Extract the (x, y) coordinate from the center of the cell holding the provided text.  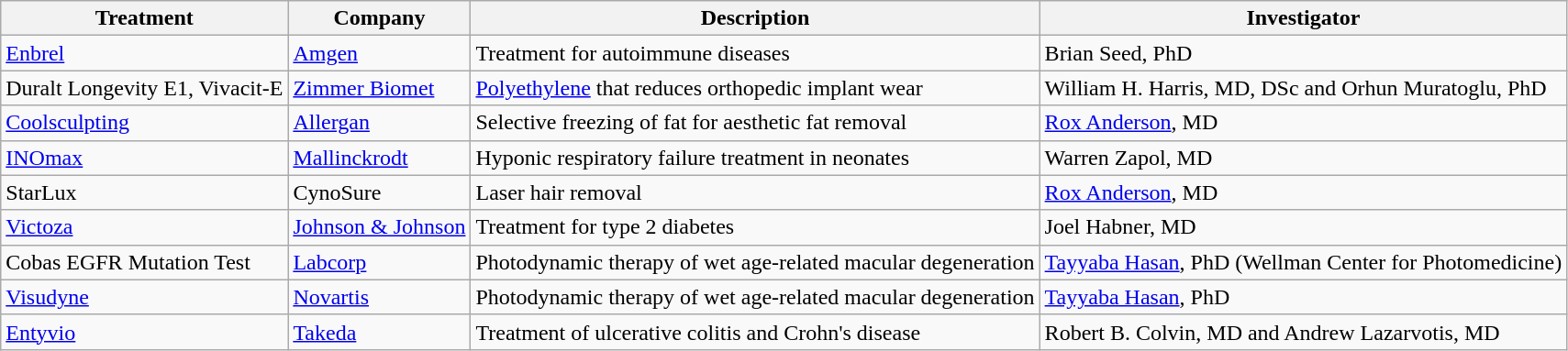
Polyethylene that reduces orthopedic implant wear (755, 88)
Duralt Longevity E1, Vivacit-E (145, 88)
INOmax (145, 158)
Laser hair removal (755, 192)
Victoza (145, 227)
Entyvio (145, 332)
Allergan (380, 123)
StarLux (145, 192)
Mallinckrodt (380, 158)
Treatment (145, 18)
Robert B. Colvin, MD and Andrew Lazarvotis, MD (1303, 332)
Labcorp (380, 262)
Enbrel (145, 53)
Hyponic respiratory failure treatment in neonates (755, 158)
Investigator (1303, 18)
Zimmer Biomet (380, 88)
Cobas EGFR Mutation Test (145, 262)
CynoSure (380, 192)
Description (755, 18)
Amgen (380, 53)
Company (380, 18)
Coolsculpting (145, 123)
William H. Harris, MD, DSc and Orhun Muratoglu, PhD (1303, 88)
Johnson & Johnson (380, 227)
Joel Habner, MD (1303, 227)
Tayyaba Hasan, PhD (1303, 297)
Takeda (380, 332)
Tayyaba Hasan, PhD (Wellman Center for Photomedicine) (1303, 262)
Treatment of ulcerative colitis and Crohn's disease (755, 332)
Selective freezing of fat for aesthetic fat removal (755, 123)
Warren Zapol, MD (1303, 158)
Visudyne (145, 297)
Treatment for type 2 diabetes (755, 227)
Brian Seed, PhD (1303, 53)
Treatment for autoimmune diseases (755, 53)
Novartis (380, 297)
